Search for the cell housing the specified text and yield its (x, y) center coordinate. 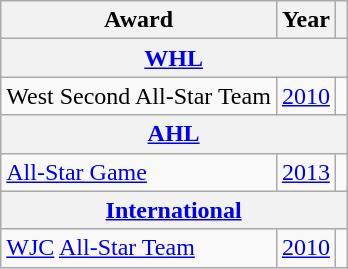
2013 (306, 172)
AHL (174, 134)
WHL (174, 58)
WJC All-Star Team (139, 248)
Year (306, 20)
All-Star Game (139, 172)
International (174, 210)
West Second All-Star Team (139, 96)
Award (139, 20)
